Extract the [X, Y] coordinate from the center of the cell holding the provided text.  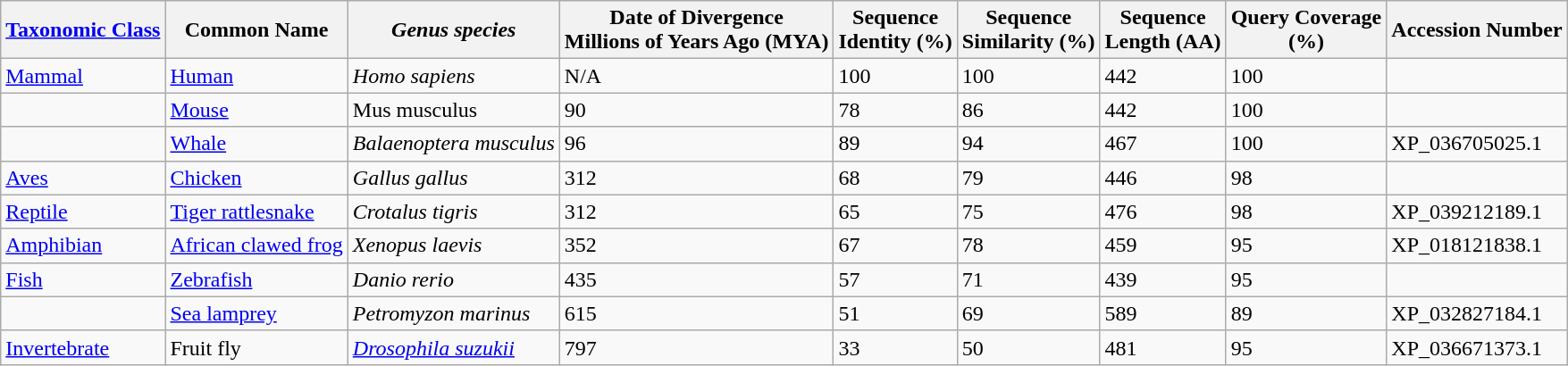
57 [895, 279]
XP_018121838.1 [1477, 245]
Xenopus laevis [454, 245]
71 [1028, 279]
Mammal [83, 76]
Common Name [256, 30]
797 [697, 347]
96 [697, 144]
75 [1028, 212]
Aves [83, 178]
Human [256, 76]
467 [1163, 144]
Crotalus tigris [454, 212]
352 [697, 245]
XP_039212189.1 [1477, 212]
Zebrafish [256, 279]
Mouse [256, 110]
Tiger rattlesnake [256, 212]
XP_032827184.1 [1477, 313]
51 [895, 313]
Mus musculus [454, 110]
94 [1028, 144]
Taxonomic Class [83, 30]
Drosophila suzukii [454, 347]
90 [697, 110]
Fruit fly [256, 347]
SequenceSimilarity (%) [1028, 30]
86 [1028, 110]
Invertebrate [83, 347]
615 [697, 313]
SequenceIdentity (%) [895, 30]
Query Coverage(%) [1306, 30]
Accession Number [1477, 30]
XP_036671373.1 [1477, 347]
435 [697, 279]
439 [1163, 279]
Sea lamprey [256, 313]
459 [1163, 245]
Genus species [454, 30]
Gallus gallus [454, 178]
SequenceLength (AA) [1163, 30]
67 [895, 245]
68 [895, 178]
69 [1028, 313]
Reptile [83, 212]
Danio rerio [454, 279]
Petromyzon marinus [454, 313]
79 [1028, 178]
589 [1163, 313]
XP_036705025.1 [1477, 144]
481 [1163, 347]
African clawed frog [256, 245]
476 [1163, 212]
Amphibian [83, 245]
N/A [697, 76]
Whale [256, 144]
Chicken [256, 178]
33 [895, 347]
446 [1163, 178]
Fish [83, 279]
Homo sapiens [454, 76]
Balaenoptera musculus [454, 144]
50 [1028, 347]
Date of DivergenceMillions of Years Ago (MYA) [697, 30]
65 [895, 212]
